Determine the [X, Y] coordinate at the center of the cell enclosing the given text.  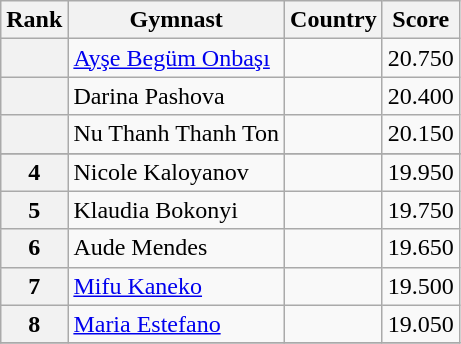
19.050 [420, 324]
19.500 [420, 286]
Gymnast [176, 20]
Nicole Kaloyanov [176, 172]
4 [34, 172]
8 [34, 324]
20.750 [420, 58]
Darina Pashova [176, 96]
20.150 [420, 134]
7 [34, 286]
Nu Thanh Thanh Ton [176, 134]
19.750 [420, 210]
Rank [34, 20]
6 [34, 248]
Maria Estefano [176, 324]
5 [34, 210]
Ayşe Begüm Onbaşı [176, 58]
Score [420, 20]
19.650 [420, 248]
19.950 [420, 172]
Aude Mendes [176, 248]
20.400 [420, 96]
Mifu Kaneko [176, 286]
Country [334, 20]
Klaudia Bokonyi [176, 210]
